Scan for the cell matching the given text and deliver its (X, Y) coordinate at center. 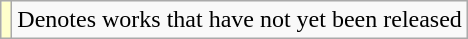
Denotes works that have not yet been released (240, 20)
